Find where the given text appears and provide that cell's center as (x, y) coordinate. 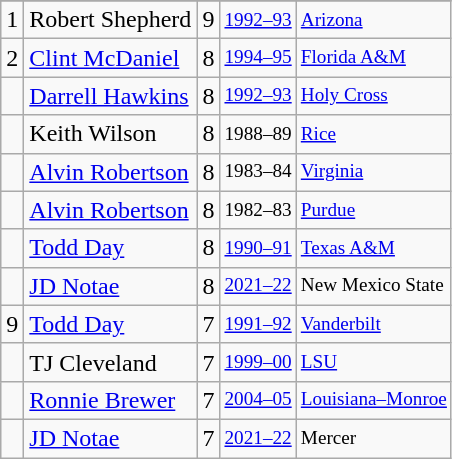
Mercer (374, 438)
New Mexico State (374, 286)
Florida A&M (374, 58)
1994–95 (258, 58)
Purdue (374, 210)
1999–00 (258, 362)
1982–83 (258, 210)
1 (12, 20)
2 (12, 58)
Vanderbilt (374, 324)
Ronnie Brewer (110, 400)
Texas A&M (374, 248)
Virginia (374, 172)
LSU (374, 362)
Robert Shepherd (110, 20)
TJ Cleveland (110, 362)
1983–84 (258, 172)
2004–05 (258, 400)
1990–91 (258, 248)
1991–92 (258, 324)
Rice (374, 134)
Darrell Hawkins (110, 96)
Arizona (374, 20)
Keith Wilson (110, 134)
Louisiana–Monroe (374, 400)
1988–89 (258, 134)
Clint McDaniel (110, 58)
Holy Cross (374, 96)
